Search for the cell housing the specified text and yield its [X, Y] center coordinate. 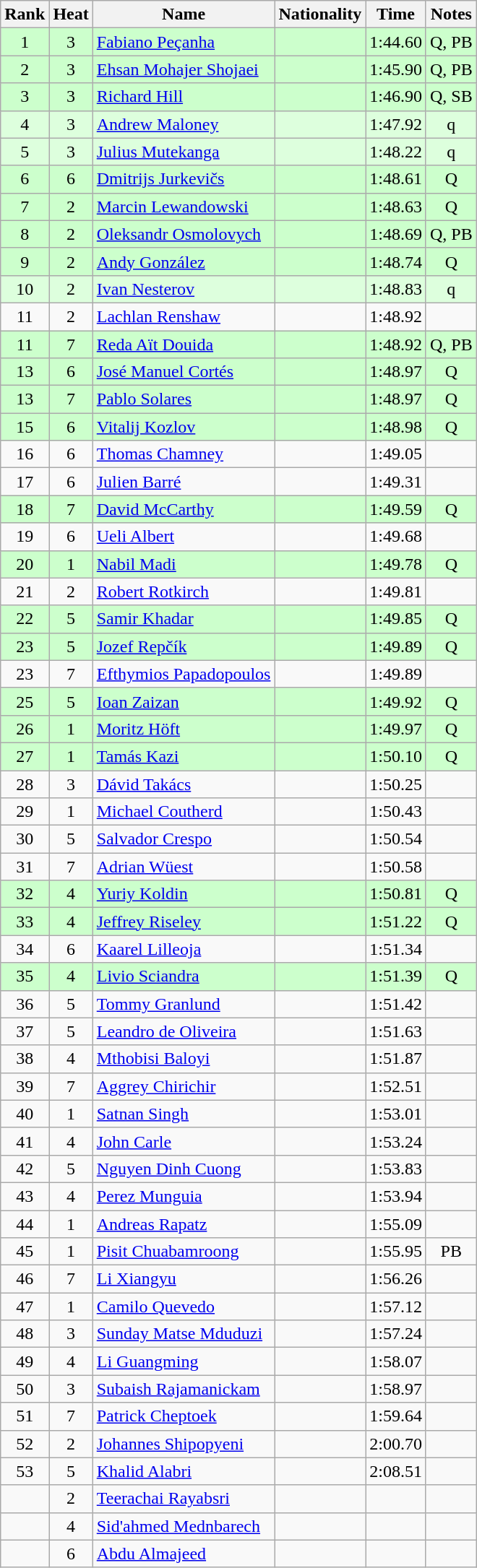
Fabiano Peçanha [184, 42]
Satnan Singh [184, 1114]
18 [25, 509]
1:51.39 [396, 976]
David McCarthy [184, 509]
Reda Aït Douida [184, 345]
Pablo Solares [184, 399]
Andreas Rapatz [184, 1224]
Richard Hill [184, 97]
2:00.70 [396, 1444]
1:50.54 [396, 839]
Li Guangming [184, 1361]
Jozef Repčík [184, 646]
Subaish Rajamanickam [184, 1389]
Johannes Shipopyeni [184, 1444]
29 [25, 812]
1:50.43 [396, 812]
1:49.92 [396, 701]
1:50.81 [396, 894]
26 [25, 729]
1:53.83 [396, 1169]
22 [25, 619]
Livio Sciandra [184, 976]
Li Xiangyu [184, 1279]
21 [25, 592]
2:08.51 [396, 1471]
45 [25, 1252]
Time [396, 14]
Dmitrijs Jurkevičs [184, 179]
1:58.97 [396, 1389]
Andy González [184, 261]
1:53.01 [396, 1114]
Heat [71, 14]
27 [25, 756]
16 [25, 454]
1:59.64 [396, 1416]
Julius Mutekanga [184, 152]
9 [25, 261]
Ivan Nesterov [184, 289]
Marcin Lewandowski [184, 207]
1:51.42 [396, 1004]
1:55.09 [396, 1224]
44 [25, 1224]
1:57.24 [396, 1334]
1:49.85 [396, 619]
1:56.26 [396, 1279]
Ioan Zaizan [184, 701]
Ehsan Mohajer Shojaei [184, 69]
1:53.24 [396, 1141]
1:55.95 [396, 1252]
1:47.92 [396, 124]
1:44.60 [396, 42]
15 [25, 427]
1:50.25 [396, 784]
1:49.59 [396, 509]
49 [25, 1361]
36 [25, 1004]
17 [25, 482]
John Carle [184, 1141]
1:48.74 [396, 261]
Teerachai Rayabsri [184, 1499]
37 [25, 1031]
1:49.05 [396, 454]
1:57.12 [396, 1307]
33 [25, 922]
30 [25, 839]
Andrew Maloney [184, 124]
1:58.07 [396, 1361]
41 [25, 1141]
1:49.31 [396, 482]
Michael Coutherd [184, 812]
1:50.10 [396, 756]
Q, SB [451, 97]
PB [451, 1252]
Khalid Alabri [184, 1471]
51 [25, 1416]
1:48.22 [396, 152]
34 [25, 949]
1:51.87 [396, 1059]
Nabil Madi [184, 564]
8 [25, 234]
Sunday Matse Mduduzi [184, 1334]
42 [25, 1169]
43 [25, 1196]
38 [25, 1059]
José Manuel Cortés [184, 372]
28 [25, 784]
Leandro de Oliveira [184, 1031]
Patrick Cheptoek [184, 1416]
Jeffrey Riseley [184, 922]
1:48.98 [396, 427]
Abdu Almajeed [184, 1554]
53 [25, 1471]
1:53.94 [396, 1196]
Tamás Kazi [184, 756]
Lachlan Renshaw [184, 316]
31 [25, 867]
1:45.90 [396, 69]
1:49.81 [396, 592]
Perez Munguia [184, 1196]
Tommy Granlund [184, 1004]
Efthymios Papadopoulos [184, 674]
39 [25, 1086]
10 [25, 289]
52 [25, 1444]
Rank [25, 14]
1:46.90 [396, 97]
Aggrey Chirichir [184, 1086]
1:48.69 [396, 234]
Mthobisi Baloyi [184, 1059]
35 [25, 976]
1:48.83 [396, 289]
Moritz Höft [184, 729]
1:48.63 [396, 207]
Pisit Chuabamroong [184, 1252]
Thomas Chamney [184, 454]
Samir Khadar [184, 619]
1:51.34 [396, 949]
Kaarel Lilleoja [184, 949]
1:49.78 [396, 564]
32 [25, 894]
Oleksandr Osmolovych [184, 234]
1:48.61 [396, 179]
Salvador Crespo [184, 839]
47 [25, 1307]
20 [25, 564]
Adrian Wüest [184, 867]
Dávid Takács [184, 784]
Nationality [320, 14]
1:49.68 [396, 537]
50 [25, 1389]
1:50.58 [396, 867]
Name [184, 14]
Ueli Albert [184, 537]
Yuriy Koldin [184, 894]
25 [25, 701]
Sid'ahmed Mednbarech [184, 1526]
1:51.63 [396, 1031]
46 [25, 1279]
1:51.22 [396, 922]
40 [25, 1114]
19 [25, 537]
Julien Barré [184, 482]
Vitalij Kozlov [184, 427]
Robert Rotkirch [184, 592]
Nguyen Dinh Cuong [184, 1169]
Camilo Quevedo [184, 1307]
Notes [451, 14]
1:52.51 [396, 1086]
1:49.97 [396, 729]
48 [25, 1334]
